Provide the (x, y) coordinate of the cell's center where the given text is located.  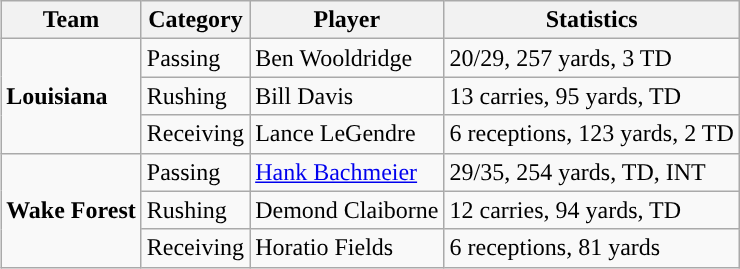
Hank Bachmeier (347, 172)
13 carries, 95 yards, TD (592, 96)
Statistics (592, 20)
Lance LeGendre (347, 134)
20/29, 257 yards, 3 TD (592, 58)
Wake Forest (72, 210)
29/35, 254 yards, TD, INT (592, 172)
6 receptions, 123 yards, 2 TD (592, 134)
Team (72, 20)
Ben Wooldridge (347, 58)
12 carries, 94 yards, TD (592, 210)
Category (195, 20)
Bill Davis (347, 96)
Louisiana (72, 96)
Player (347, 20)
Demond Claiborne (347, 210)
Horatio Fields (347, 248)
6 receptions, 81 yards (592, 248)
